For the text-containing cell, return its midpoint in [X, Y] coordinate format. 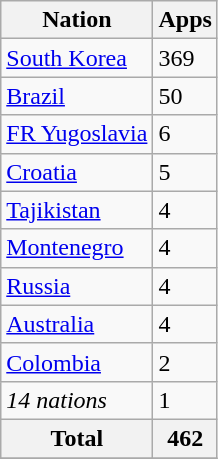
14 nations [77, 400]
South Korea [77, 58]
6 [185, 134]
Brazil [77, 96]
462 [185, 438]
Montenegro [77, 248]
Nation [77, 20]
369 [185, 58]
1 [185, 400]
Apps [185, 20]
5 [185, 172]
Total [77, 438]
Croatia [77, 172]
Colombia [77, 362]
FR Yugoslavia [77, 134]
Russia [77, 286]
2 [185, 362]
50 [185, 96]
Australia [77, 324]
Tajikistan [77, 210]
